Identify which cell holds the provided text, then report its [x, y] central coordinate. 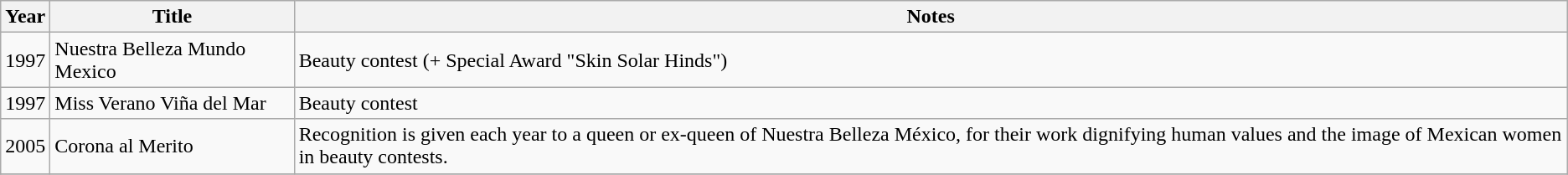
Nuestra Belleza Mundo Mexico [173, 60]
Title [173, 17]
2005 [25, 146]
Miss Verano Viña del Mar [173, 103]
Beauty contest [931, 103]
Year [25, 17]
Beauty contest (+ Special Award "Skin Solar Hinds") [931, 60]
Notes [931, 17]
Corona al Merito [173, 146]
